Determine the (x, y) coordinate at the center of the cell enclosing the given text.  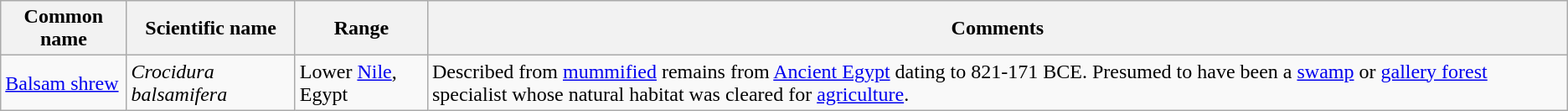
Crocidura balsamifera (211, 82)
Range (361, 29)
Scientific name (211, 29)
Lower Nile, Egypt (361, 82)
Balsam shrew (64, 82)
Comments (997, 29)
Common name (64, 29)
